Detect which cell encompasses the target text, then output its [x, y] center coordinate. 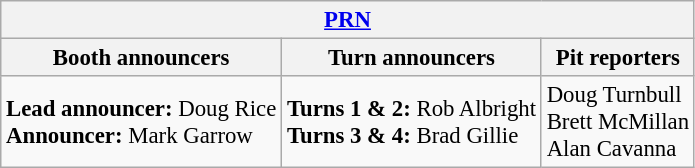
PRN [348, 20]
Turns 1 & 2: Rob AlbrightTurns 3 & 4: Brad Gillie [412, 122]
Booth announcers [142, 58]
Doug TurnbullBrett McMillanAlan Cavanna [618, 122]
Lead announcer: Doug RiceAnnouncer: Mark Garrow [142, 122]
Turn announcers [412, 58]
Pit reporters [618, 58]
